Return the (x, y) coordinate for the center point of the cell that contains the specified text.  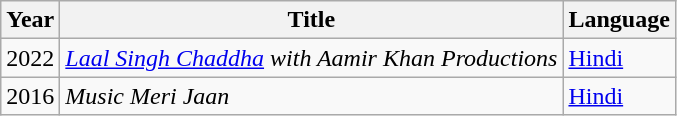
Year (30, 20)
2022 (30, 58)
2016 (30, 96)
Laal Singh Chaddha with Aamir Khan Productions (312, 58)
Title (312, 20)
Music Meri Jaan (312, 96)
Language (619, 20)
